Scan for the cell matching the given text and deliver its (X, Y) coordinate at center. 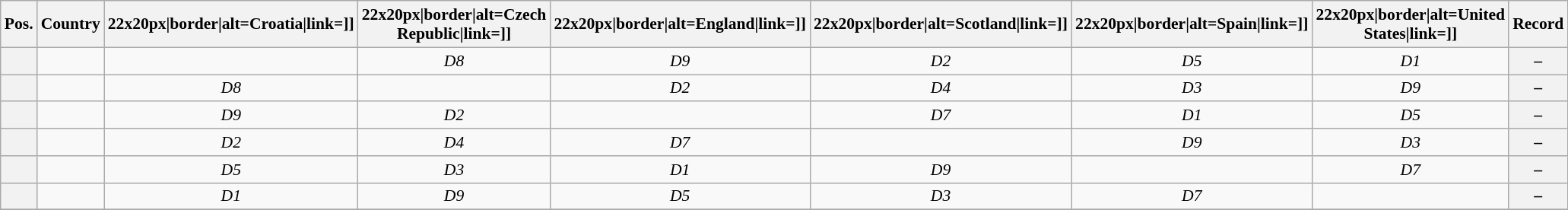
22x20px|border|alt=England|link=]] (680, 24)
22x20px|border|alt=Czech Republic|link=]] (455, 24)
22x20px|border|alt=United States|link=]] (1411, 24)
Pos. (19, 24)
Country (71, 24)
22x20px|border|alt=Scotland|link=]] (941, 24)
Record (1538, 24)
22x20px|border|alt=Spain|link=]] (1192, 24)
22x20px|border|alt=Croatia|link=]] (231, 24)
